Extract the (x, y) coordinate from the center of the cell holding the provided text.  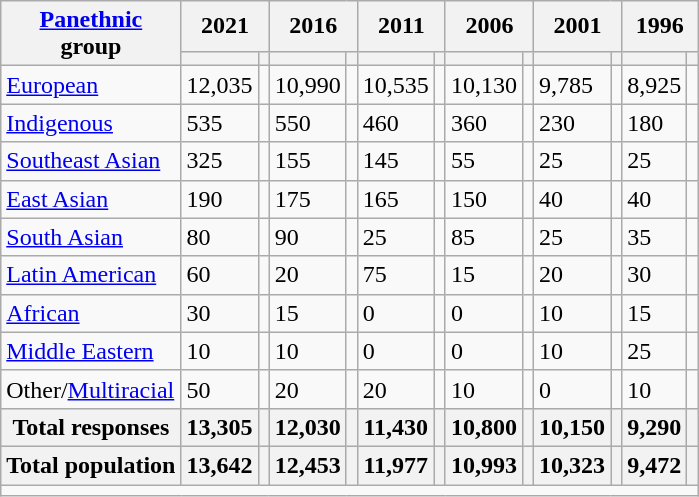
10,323 (572, 465)
12,453 (308, 465)
360 (484, 123)
Middle Eastern (91, 351)
55 (484, 161)
11,430 (396, 427)
145 (396, 161)
Total population (91, 465)
155 (308, 161)
85 (484, 237)
13,642 (220, 465)
50 (220, 389)
9,472 (654, 465)
10,800 (484, 427)
12,030 (308, 427)
165 (396, 199)
1996 (660, 26)
Latin American (91, 275)
East Asian (91, 199)
Southeast Asian (91, 161)
9,290 (654, 427)
Panethnicgroup (91, 34)
550 (308, 123)
2021 (225, 26)
South Asian (91, 237)
190 (220, 199)
2006 (489, 26)
11,977 (396, 465)
9,785 (572, 85)
535 (220, 123)
10,150 (572, 427)
2011 (401, 26)
230 (572, 123)
60 (220, 275)
175 (308, 199)
90 (308, 237)
Indigenous (91, 123)
African (91, 313)
Other/Multiracial (91, 389)
13,305 (220, 427)
35 (654, 237)
10,535 (396, 85)
10,990 (308, 85)
150 (484, 199)
2016 (313, 26)
2001 (578, 26)
10,993 (484, 465)
10,130 (484, 85)
180 (654, 123)
Total responses (91, 427)
75 (396, 275)
460 (396, 123)
European (91, 85)
325 (220, 161)
8,925 (654, 85)
12,035 (220, 85)
80 (220, 237)
